Capture the cell that displays the provided text and extract its [X, Y] central coordinate. 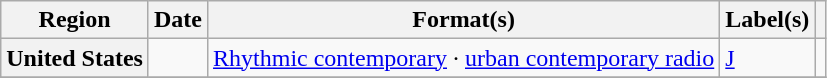
Region [75, 20]
Rhythmic contemporary · urban contemporary radio [464, 58]
United States [75, 58]
J [768, 58]
Format(s) [464, 20]
Date [178, 20]
Label(s) [768, 20]
